From the cell containing the given text, extract its center point as [x, y] coordinate. 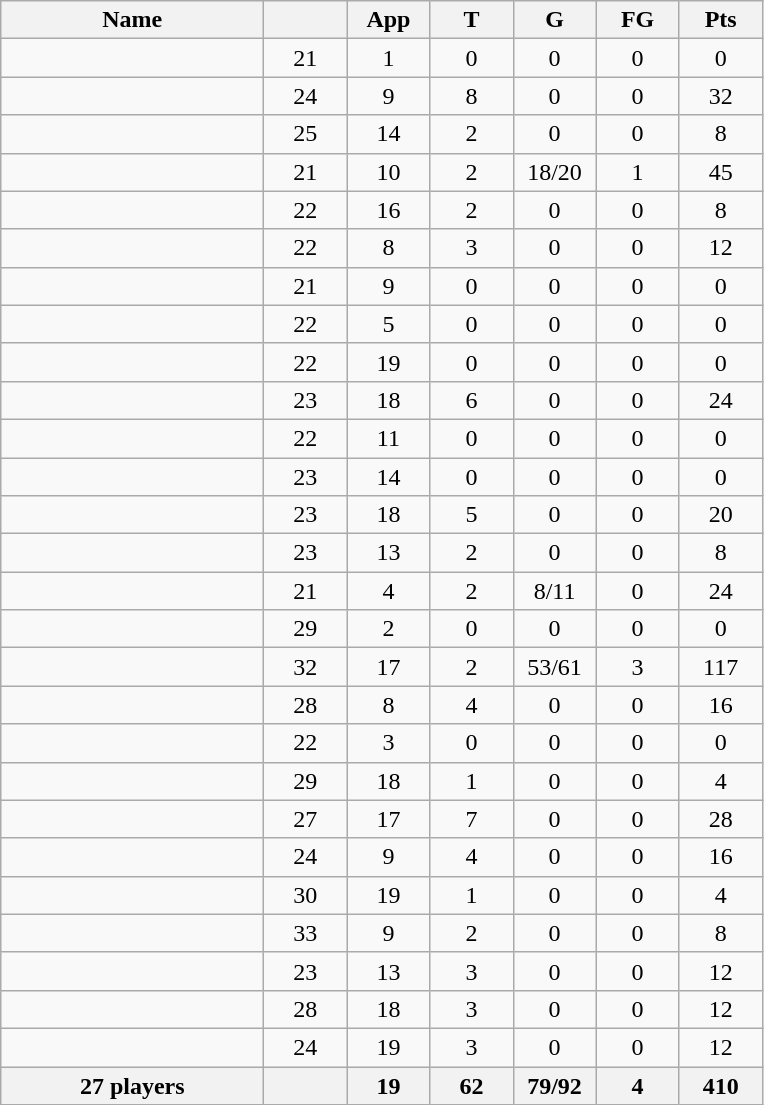
7 [472, 819]
79/92 [554, 1085]
App [388, 20]
8/11 [554, 591]
53/61 [554, 667]
T [472, 20]
FG [638, 20]
45 [720, 172]
6 [472, 400]
27 [306, 819]
117 [720, 667]
33 [306, 933]
G [554, 20]
18/20 [554, 172]
11 [388, 438]
30 [306, 895]
25 [306, 134]
410 [720, 1085]
62 [472, 1085]
Name [132, 20]
20 [720, 515]
10 [388, 172]
27 players [132, 1085]
Pts [720, 20]
